Provide the [X, Y] coordinate of the cell's center where the given text is located.  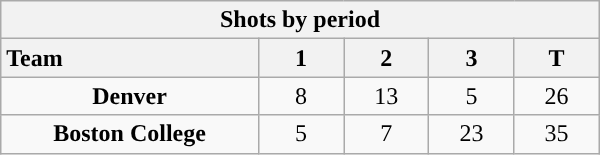
Shots by period [300, 20]
8 [300, 96]
Team [130, 58]
Boston College [130, 134]
T [556, 58]
23 [472, 134]
Denver [130, 96]
1 [300, 58]
26 [556, 96]
3 [472, 58]
35 [556, 134]
7 [386, 134]
13 [386, 96]
2 [386, 58]
